Find where the given text appears and provide that cell's center as [X, Y] coordinate. 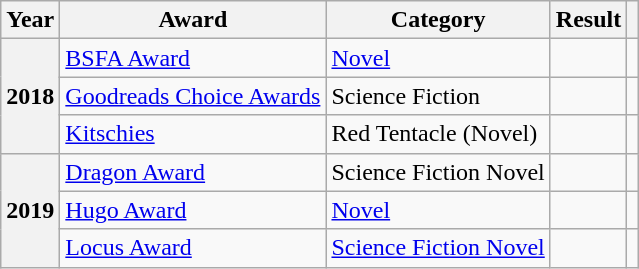
2019 [30, 210]
2018 [30, 96]
Science Fiction [438, 96]
Red Tentacle (Novel) [438, 134]
BSFA Award [193, 58]
Kitschies [193, 134]
Goodreads Choice Awards [193, 96]
Result [588, 20]
Award [193, 20]
Hugo Award [193, 210]
Year [30, 20]
Dragon Award [193, 172]
Category [438, 20]
Locus Award [193, 248]
